Return [x, y] of the center of cell containing provided text 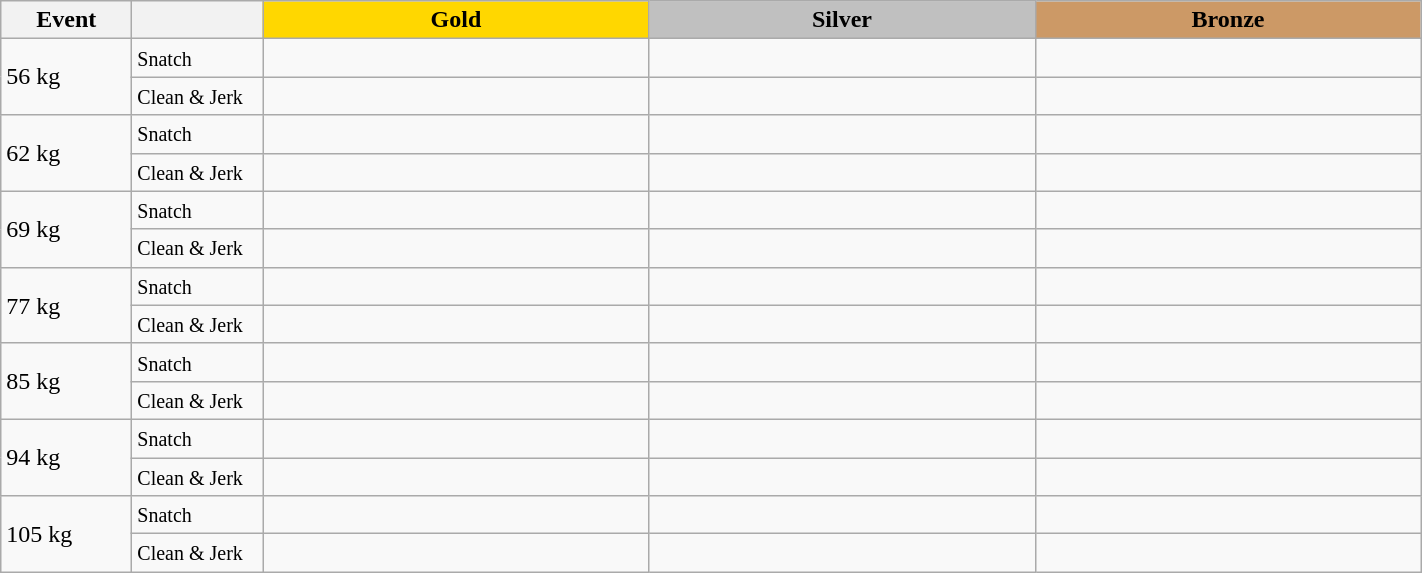
Event [66, 20]
56 kg [66, 77]
94 kg [66, 457]
62 kg [66, 153]
85 kg [66, 381]
Silver [842, 20]
Gold [456, 20]
69 kg [66, 229]
105 kg [66, 534]
Bronze [1228, 20]
77 kg [66, 305]
